Output the [X, Y] coordinate of the center of the cell containing the given text.  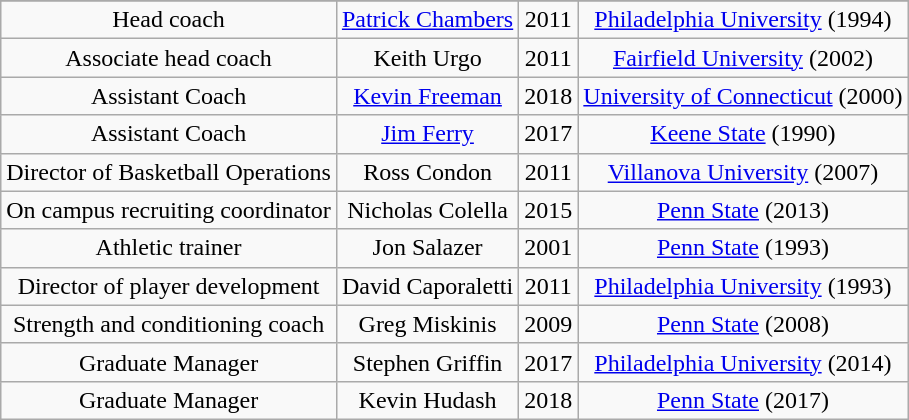
Kevin Hudash [427, 400]
Stephen Griffin [427, 362]
Head coach [169, 20]
David Caporaletti [427, 286]
2001 [548, 248]
Greg Miskinis [427, 324]
Keith Urgo [427, 58]
Penn State (1993) [743, 248]
Strength and conditioning coach [169, 324]
Penn State (2008) [743, 324]
Kevin Freeman [427, 96]
Philadelphia University (1994) [743, 20]
Director of player development [169, 286]
Athletic trainer [169, 248]
Penn State (2017) [743, 400]
Director of Basketball Operations [169, 172]
University of Connecticut (2000) [743, 96]
Villanova University (2007) [743, 172]
2009 [548, 324]
On campus recruiting coordinator [169, 210]
Fairfield University (2002) [743, 58]
Philadelphia University (1993) [743, 286]
Penn State (2013) [743, 210]
Ross Condon [427, 172]
Philadelphia University (2014) [743, 362]
2015 [548, 210]
Jon Salazer [427, 248]
Keene State (1990) [743, 134]
Jim Ferry [427, 134]
Patrick Chambers [427, 20]
Nicholas Colella [427, 210]
Associate head coach [169, 58]
